For the text-containing cell, return its midpoint in (X, Y) coordinate format. 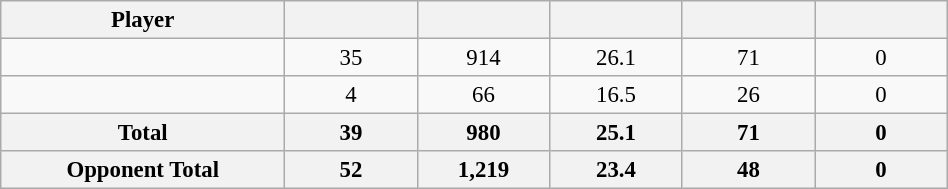
1,219 (483, 170)
Player (143, 20)
48 (748, 170)
980 (483, 133)
Total (143, 133)
914 (483, 58)
Opponent Total (143, 170)
35 (351, 58)
23.4 (616, 170)
66 (483, 95)
16.5 (616, 95)
25.1 (616, 133)
4 (351, 95)
26 (748, 95)
26.1 (616, 58)
52 (351, 170)
39 (351, 133)
